Extract the [X, Y] coordinate from the center of the cell holding the provided text.  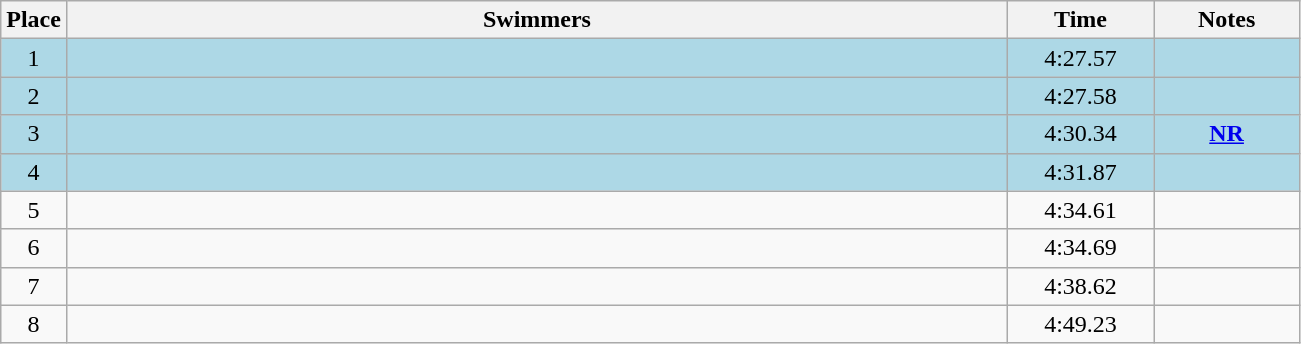
5 [34, 210]
Place [34, 20]
4:31.87 [1081, 172]
Time [1081, 20]
Swimmers [536, 20]
4:38.62 [1081, 286]
4:34.61 [1081, 210]
Notes [1227, 20]
4 [34, 172]
4:30.34 [1081, 134]
NR [1227, 134]
8 [34, 324]
6 [34, 248]
4:27.57 [1081, 58]
2 [34, 96]
1 [34, 58]
3 [34, 134]
4:27.58 [1081, 96]
4:34.69 [1081, 248]
7 [34, 286]
4:49.23 [1081, 324]
